Provide the [x, y] coordinate of the cell's center where the given text is located.  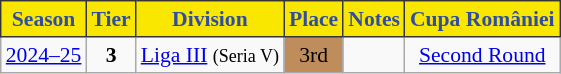
Division [210, 19]
Season [44, 19]
2024–25 [44, 55]
Tier [110, 19]
Notes [374, 19]
3 [110, 55]
Cupa României [482, 19]
Second Round [482, 55]
3rd [314, 55]
Liga III (Seria V) [210, 55]
Place [314, 19]
